Provide the (X, Y) coordinate of the cell's center where the given text is located.  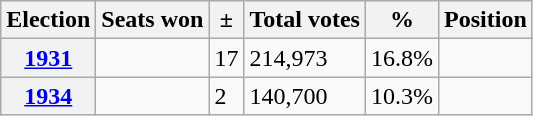
214,973 (305, 58)
1934 (48, 96)
1931 (48, 58)
± (226, 20)
Position (486, 20)
Seats won (152, 20)
16.8% (402, 58)
Election (48, 20)
Total votes (305, 20)
% (402, 20)
10.3% (402, 96)
140,700 (305, 96)
17 (226, 58)
2 (226, 96)
